Return the [X, Y] coordinate for the center point of the cell that contains the specified text.  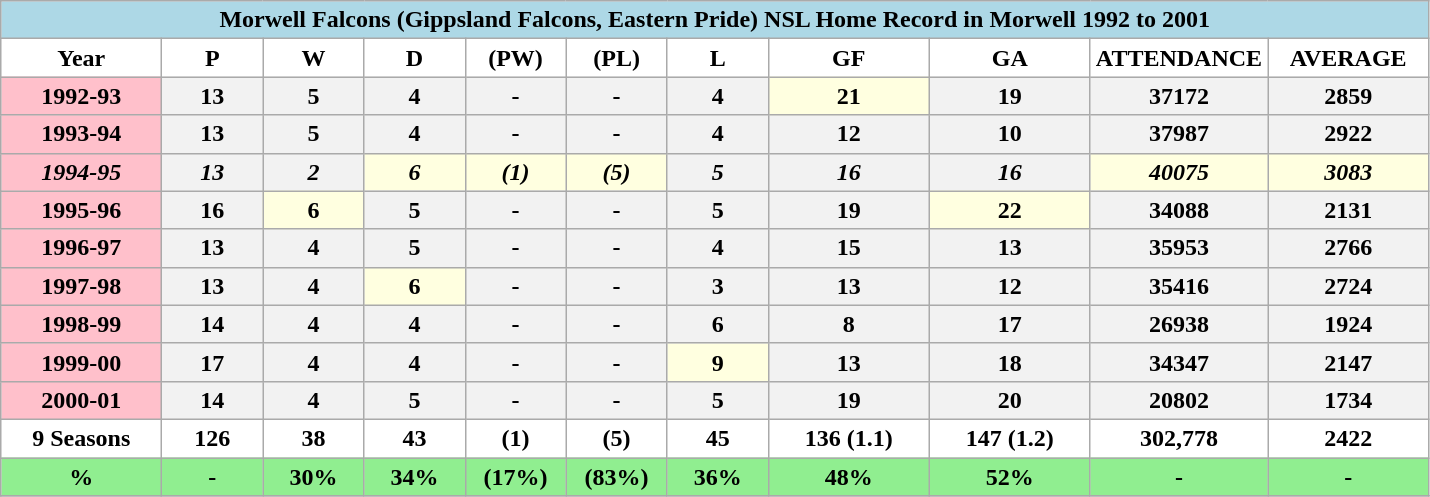
1992-93 [82, 96]
2724 [1348, 286]
GA [1010, 58]
21 [848, 96]
1995-96 [82, 210]
2922 [1348, 134]
10 [1010, 134]
GF [848, 58]
(PW) [516, 58]
15 [848, 248]
36% [718, 477]
2000-01 [82, 400]
34347 [1178, 362]
136 (1.1) [848, 438]
2859 [1348, 96]
34% [414, 477]
22 [1010, 210]
Morwell Falcons (Gippsland Falcons, Eastern Pride) NSL Home Record in Morwell 1992 to 2001 [715, 20]
9 Seasons [82, 438]
3 [718, 286]
1924 [1348, 324]
ATTENDANCE [1178, 58]
35953 [1178, 248]
35416 [1178, 286]
W [314, 58]
1998-99 [82, 324]
2147 [1348, 362]
2766 [1348, 248]
126 [212, 438]
40075 [1178, 172]
48% [848, 477]
9 [718, 362]
302,778 [1178, 438]
(83%) [616, 477]
30% [314, 477]
20 [1010, 400]
D [414, 58]
18 [1010, 362]
147 (1.2) [1010, 438]
(PL) [616, 58]
1999-00 [82, 362]
37987 [1178, 134]
% [82, 477]
1993-94 [82, 134]
20802 [1178, 400]
L [718, 58]
52% [1010, 477]
2131 [1348, 210]
43 [414, 438]
3083 [1348, 172]
2 [314, 172]
1997-98 [82, 286]
1994-95 [82, 172]
Year [82, 58]
(17%) [516, 477]
AVERAGE [1348, 58]
8 [848, 324]
26938 [1178, 324]
P [212, 58]
1734 [1348, 400]
45 [718, 438]
2422 [1348, 438]
37172 [1178, 96]
34088 [1178, 210]
1996-97 [82, 248]
38 [314, 438]
